Detect which cell encompasses the target text, then output its (X, Y) center coordinate. 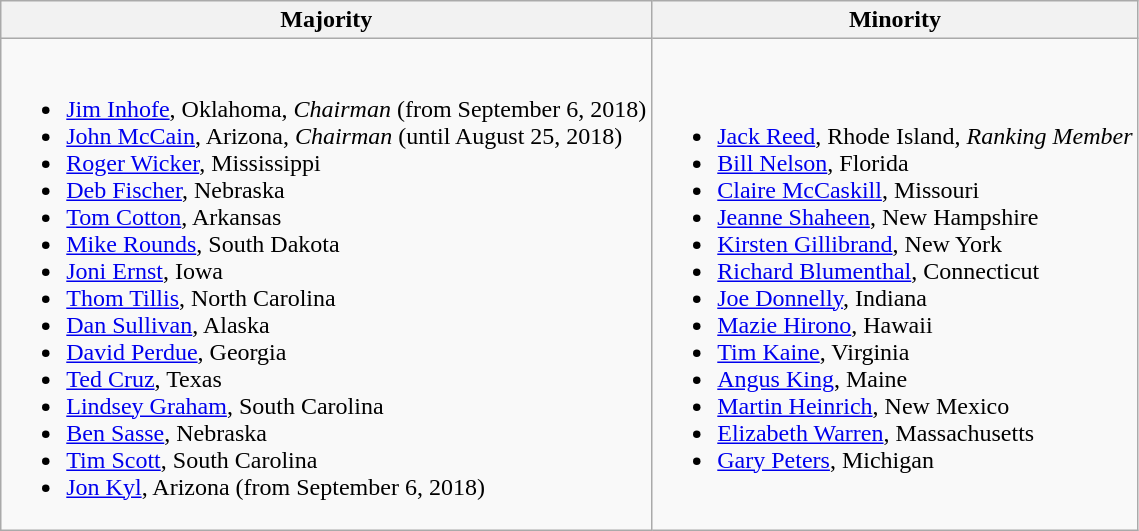
Minority (895, 20)
Majority (326, 20)
